Find where the given text appears and provide that cell's center as [X, Y] coordinate. 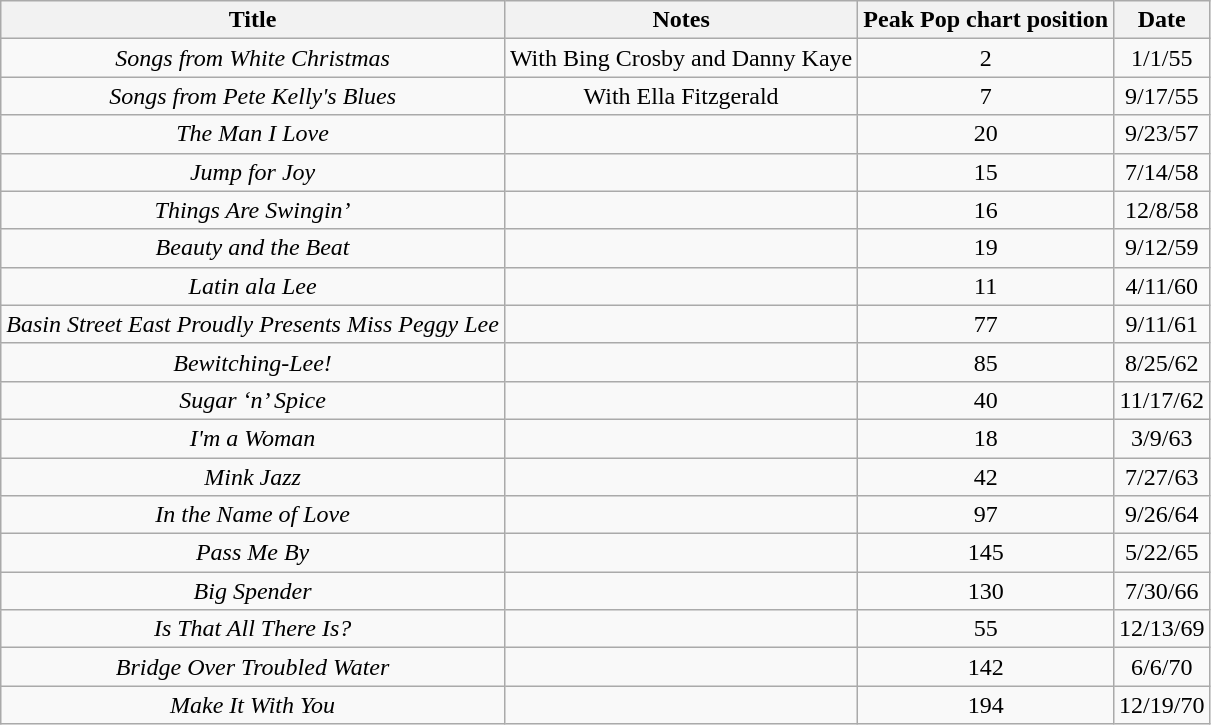
7/27/63 [1162, 477]
3/9/63 [1162, 438]
12/19/70 [1162, 705]
12/13/69 [1162, 629]
Basin Street East Proudly Presents Miss Peggy Lee [253, 324]
Latin ala Lee [253, 286]
85 [986, 362]
20 [986, 134]
Date [1162, 20]
130 [986, 591]
Songs from Pete Kelly's Blues [253, 96]
11 [986, 286]
Notes [680, 20]
Songs from White Christmas [253, 58]
9/23/57 [1162, 134]
9/11/61 [1162, 324]
55 [986, 629]
40 [986, 400]
18 [986, 438]
Big Spender [253, 591]
77 [986, 324]
4/11/60 [1162, 286]
15 [986, 172]
9/12/59 [1162, 248]
Sugar ‘n’ Spice [253, 400]
7/30/66 [1162, 591]
Pass Me By [253, 553]
Make It With You [253, 705]
6/6/70 [1162, 667]
142 [986, 667]
Title [253, 20]
194 [986, 705]
Peak Pop chart position [986, 20]
7 [986, 96]
7/14/58 [1162, 172]
1/1/55 [1162, 58]
97 [986, 515]
5/22/65 [1162, 553]
Things Are Swingin’ [253, 210]
2 [986, 58]
9/26/64 [1162, 515]
19 [986, 248]
With Bing Crosby and Danny Kaye [680, 58]
8/25/62 [1162, 362]
I'm a Woman [253, 438]
11/17/62 [1162, 400]
Beauty and the Beat [253, 248]
The Man I Love [253, 134]
Jump for Joy [253, 172]
9/17/55 [1162, 96]
With Ella Fitzgerald [680, 96]
Mink Jazz [253, 477]
12/8/58 [1162, 210]
42 [986, 477]
16 [986, 210]
In the Name of Love [253, 515]
Is That All There Is? [253, 629]
Bewitching-Lee! [253, 362]
Bridge Over Troubled Water [253, 667]
145 [986, 553]
